Output the [X, Y] coordinate of the center of the cell containing the given text.  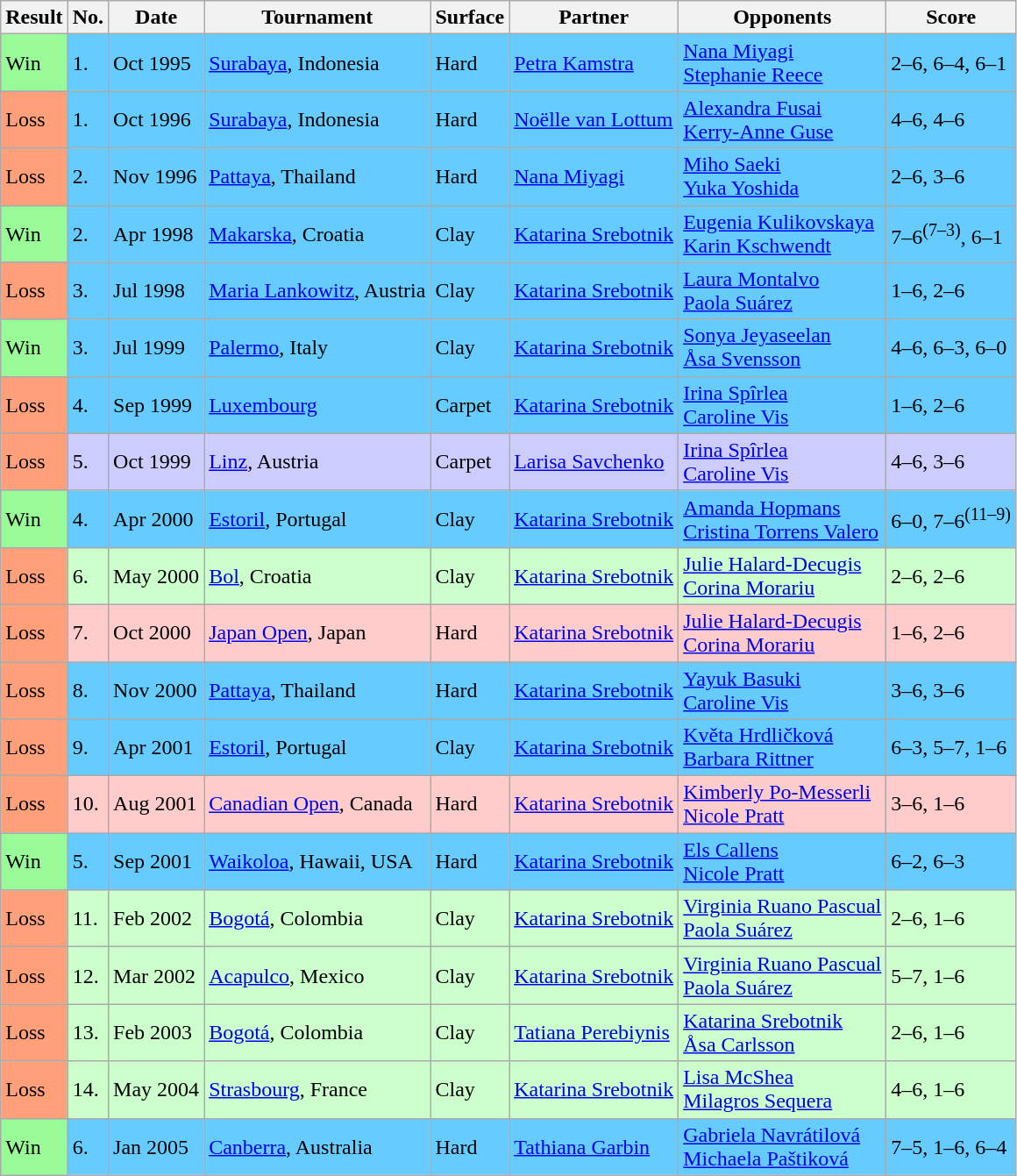
Apr 2001 [156, 747]
Els Callens Nicole Pratt [782, 861]
Partner [594, 18]
May 2004 [156, 1089]
4–6, 1–6 [951, 1089]
4–6, 3–6 [951, 461]
7. [88, 633]
4–6, 4–6 [951, 119]
Makarska, Croatia [317, 233]
Opponents [782, 18]
5–7, 1–6 [951, 975]
12. [88, 975]
7–6(7–3), 6–1 [951, 233]
2–6, 3–6 [951, 177]
14. [88, 1089]
Kimberly Po-Messerli Nicole Pratt [782, 805]
Mar 2002 [156, 975]
Luxembourg [317, 405]
No. [88, 18]
Alexandra Fusai Kerry-Anne Guse [782, 119]
Apr 2000 [156, 519]
4–6, 6–3, 6–0 [951, 347]
Oct 2000 [156, 633]
11. [88, 919]
Palermo, Italy [317, 347]
Oct 1996 [156, 119]
Oct 1999 [156, 461]
7–5, 1–6, 6–4 [951, 1147]
Sonya Jeyaseelan Åsa Svensson [782, 347]
Yayuk Basuki Caroline Vis [782, 689]
Sep 2001 [156, 861]
Laura Montalvo Paola Suárez [782, 291]
13. [88, 1033]
Acapulco, Mexico [317, 975]
Score [951, 18]
3–6, 3–6 [951, 689]
May 2000 [156, 575]
Waikoloa, Hawaii, USA [317, 861]
Surface [470, 18]
Result [34, 18]
Jul 1998 [156, 291]
3–6, 1–6 [951, 805]
Petra Kamstra [594, 63]
Katarina Srebotnik Åsa Carlsson [782, 1033]
Date [156, 18]
Noëlle van Lottum [594, 119]
8. [88, 689]
Larisa Savchenko [594, 461]
Canberra, Australia [317, 1147]
Japan Open, Japan [317, 633]
Nov 2000 [156, 689]
Gabriela Navrátilová Michaela Paštiková [782, 1147]
Květa Hrdličková Barbara Rittner [782, 747]
2–6, 2–6 [951, 575]
Bol, Croatia [317, 575]
Miho Saeki Yuka Yoshida [782, 177]
Tathiana Garbin [594, 1147]
Jan 2005 [156, 1147]
6–2, 6–3 [951, 861]
10. [88, 805]
Amanda Hopmans Cristina Torrens Valero [782, 519]
Nov 1996 [156, 177]
Feb 2002 [156, 919]
Lisa McShea Milagros Sequera [782, 1089]
Nana Miyagi [594, 177]
Apr 1998 [156, 233]
Feb 2003 [156, 1033]
2–6, 6–4, 6–1 [951, 63]
6–3, 5–7, 1–6 [951, 747]
Maria Lankowitz, Austria [317, 291]
Sep 1999 [156, 405]
Aug 2001 [156, 805]
Jul 1999 [156, 347]
Tournament [317, 18]
Strasbourg, France [317, 1089]
Oct 1995 [156, 63]
Eugenia Kulikovskaya Karin Kschwendt [782, 233]
Linz, Austria [317, 461]
Nana Miyagi Stephanie Reece [782, 63]
6–0, 7–6(11–9) [951, 519]
Tatiana Perebiynis [594, 1033]
9. [88, 747]
Canadian Open, Canada [317, 805]
